Detect which cell encompasses the target text, then output its (X, Y) center coordinate. 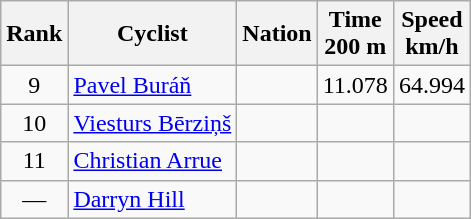
10 (34, 123)
Cyclist (152, 34)
Viesturs Bērziņš (152, 123)
9 (34, 85)
Darryn Hill (152, 199)
— (34, 199)
11 (34, 161)
Speedkm/h (432, 34)
Christian Arrue (152, 161)
64.994 (432, 85)
Time200 m (355, 34)
11.078 (355, 85)
Rank (34, 34)
Pavel Buráň (152, 85)
Nation (277, 34)
